From the cell containing the given text, extract its center point as (X, Y) coordinate. 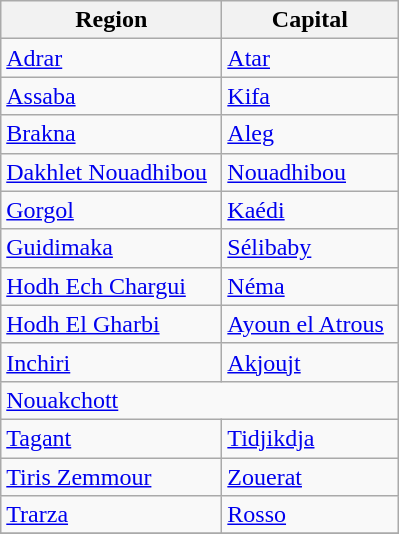
Néma (310, 286)
Capital (310, 20)
Assaba (112, 96)
Sélibaby (310, 248)
Ayoun el Atrous (310, 324)
Atar (310, 58)
Zouerat (310, 477)
Nouadhibou (310, 172)
Tiris Zemmour (112, 477)
Tagant (112, 438)
Kaédi (310, 210)
Inchiri (112, 362)
Guidimaka (112, 248)
Region (112, 20)
Rosso (310, 515)
Hodh El Gharbi (112, 324)
Nouakchott (200, 400)
Aleg (310, 134)
Gorgol (112, 210)
Akjoujt (310, 362)
Tidjikdja (310, 438)
Kifa (310, 96)
Adrar (112, 58)
Hodh Ech Chargui (112, 286)
Trarza (112, 515)
Brakna (112, 134)
Dakhlet Nouadhibou (112, 172)
